For the text-containing cell, return its midpoint in (x, y) coordinate format. 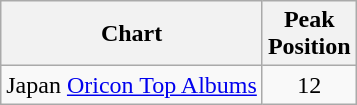
PeakPosition (309, 34)
Japan Oricon Top Albums (132, 85)
12 (309, 85)
Chart (132, 34)
